Provide the (X, Y) coordinate of the cell's center where the given text is located.  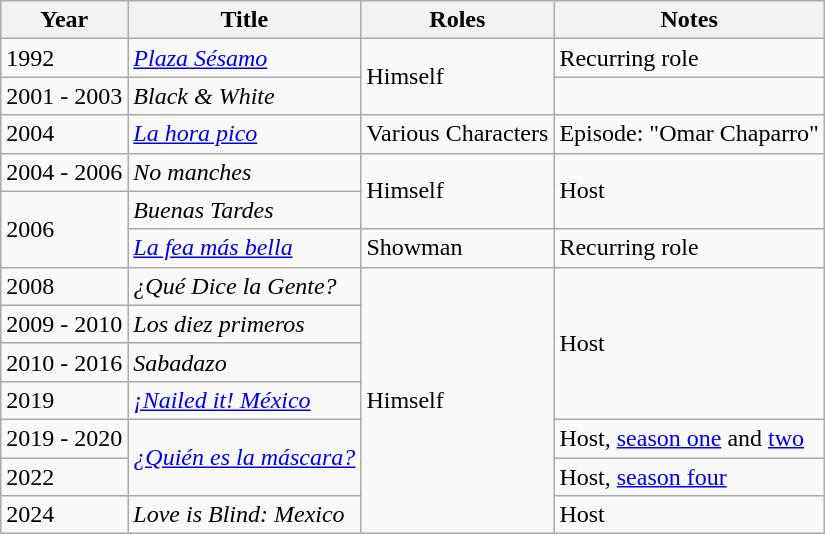
Los diez primeros (244, 324)
Love is Blind: Mexico (244, 515)
2019 - 2020 (64, 438)
2022 (64, 477)
2024 (64, 515)
Notes (690, 20)
Title (244, 20)
Episode: "Omar Chaparro" (690, 134)
Roles (458, 20)
2006 (64, 229)
2008 (64, 286)
La fea más bella (244, 248)
2001 - 2003 (64, 96)
Host, season one and two (690, 438)
Plaza Sésamo (244, 58)
2009 - 2010 (64, 324)
¿Qué Dice la Gente? (244, 286)
La hora pico (244, 134)
1992 (64, 58)
No manches (244, 172)
2010 - 2016 (64, 362)
2004 (64, 134)
Showman (458, 248)
¡Nailed it! México (244, 400)
Various Characters (458, 134)
Sabadazo (244, 362)
Black & White (244, 96)
¿Quién es la máscara? (244, 457)
Buenas Tardes (244, 210)
2004 - 2006 (64, 172)
2019 (64, 400)
Year (64, 20)
Host, season four (690, 477)
